Return [x, y] of the center of cell containing provided text 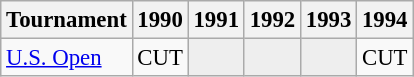
1991 [216, 20]
1992 [272, 20]
1990 [160, 20]
1993 [328, 20]
U.S. Open [66, 58]
1994 [385, 20]
Tournament [66, 20]
